Find where the given text appears and provide that cell's center as (X, Y) coordinate. 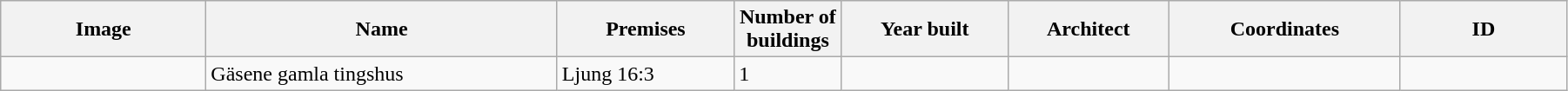
Premises (646, 29)
Architect (1088, 29)
1 (788, 74)
Ljung 16:3 (646, 74)
Coordinates (1284, 29)
Name (382, 29)
Image (104, 29)
Gäsene gamla tingshus (382, 74)
ID (1483, 29)
Year built (924, 29)
Number ofbuildings (788, 29)
